Search for the cell housing the specified text and yield its (x, y) center coordinate. 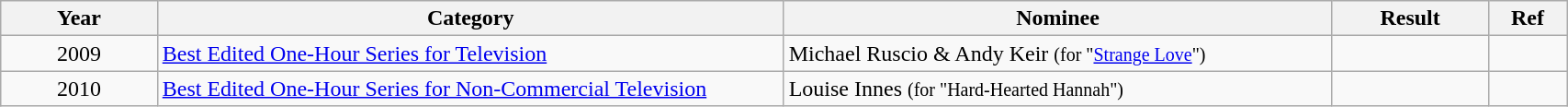
Ref (1527, 18)
Year (79, 18)
2010 (79, 89)
Result (1410, 18)
Best Edited One-Hour Series for Non-Commercial Television (470, 89)
Category (470, 18)
Michael Ruscio & Andy Keir (for "Strange Love") (1058, 53)
Nominee (1058, 18)
Louise Innes (for "Hard-Hearted Hannah") (1058, 89)
Best Edited One-Hour Series for Television (470, 53)
2009 (79, 53)
